From the cell containing the given text, extract its center point as [x, y] coordinate. 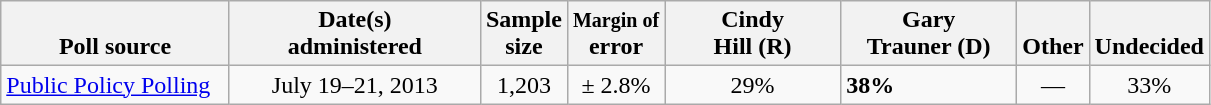
29% [753, 85]
Public Policy Polling [116, 85]
Poll source [116, 34]
33% [1149, 85]
± 2.8% [616, 85]
GaryTrauner (D) [929, 34]
— [1053, 85]
Samplesize [524, 34]
38% [929, 85]
Undecided [1149, 34]
CindyHill (R) [753, 34]
Other [1053, 34]
July 19–21, 2013 [354, 85]
1,203 [524, 85]
Margin oferror [616, 34]
Date(s)administered [354, 34]
